Capture the cell that displays the provided text and extract its (x, y) central coordinate. 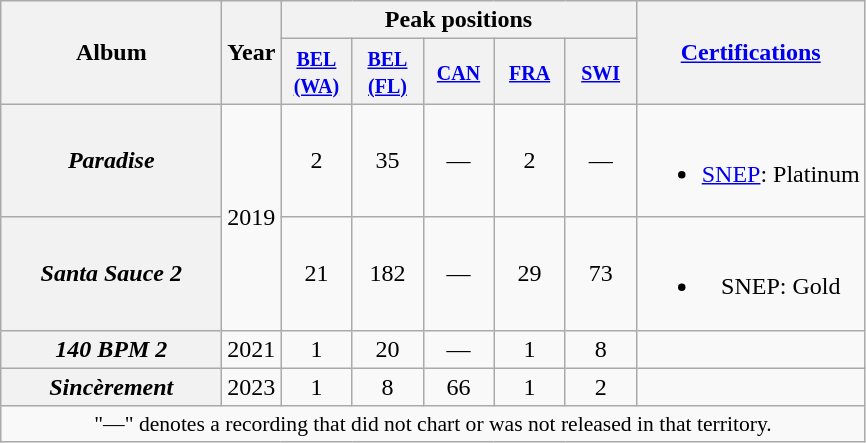
SWI (600, 72)
2019 (252, 217)
"—" denotes a recording that did not chart or was not released in that territory. (434, 424)
Year (252, 52)
BEL(FL) (388, 72)
35 (388, 160)
21 (316, 274)
73 (600, 274)
Sincèrement (112, 387)
2021 (252, 349)
BEL(WA) (316, 72)
Peak positions (458, 20)
SNEP: Platinum (750, 160)
2023 (252, 387)
Album (112, 52)
29 (530, 274)
SNEP: Gold (750, 274)
66 (458, 387)
Certifications (750, 52)
140 BPM 2 (112, 349)
Santa Sauce 2 (112, 274)
182 (388, 274)
CAN (458, 72)
20 (388, 349)
FRA (530, 72)
Paradise (112, 160)
